Provide the [X, Y] coordinate of the cell's center where the given text is located.  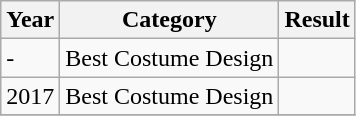
Result [317, 20]
Category [170, 20]
2017 [30, 96]
Year [30, 20]
- [30, 58]
